Output the [x, y] coordinate of the center of the cell containing the given text.  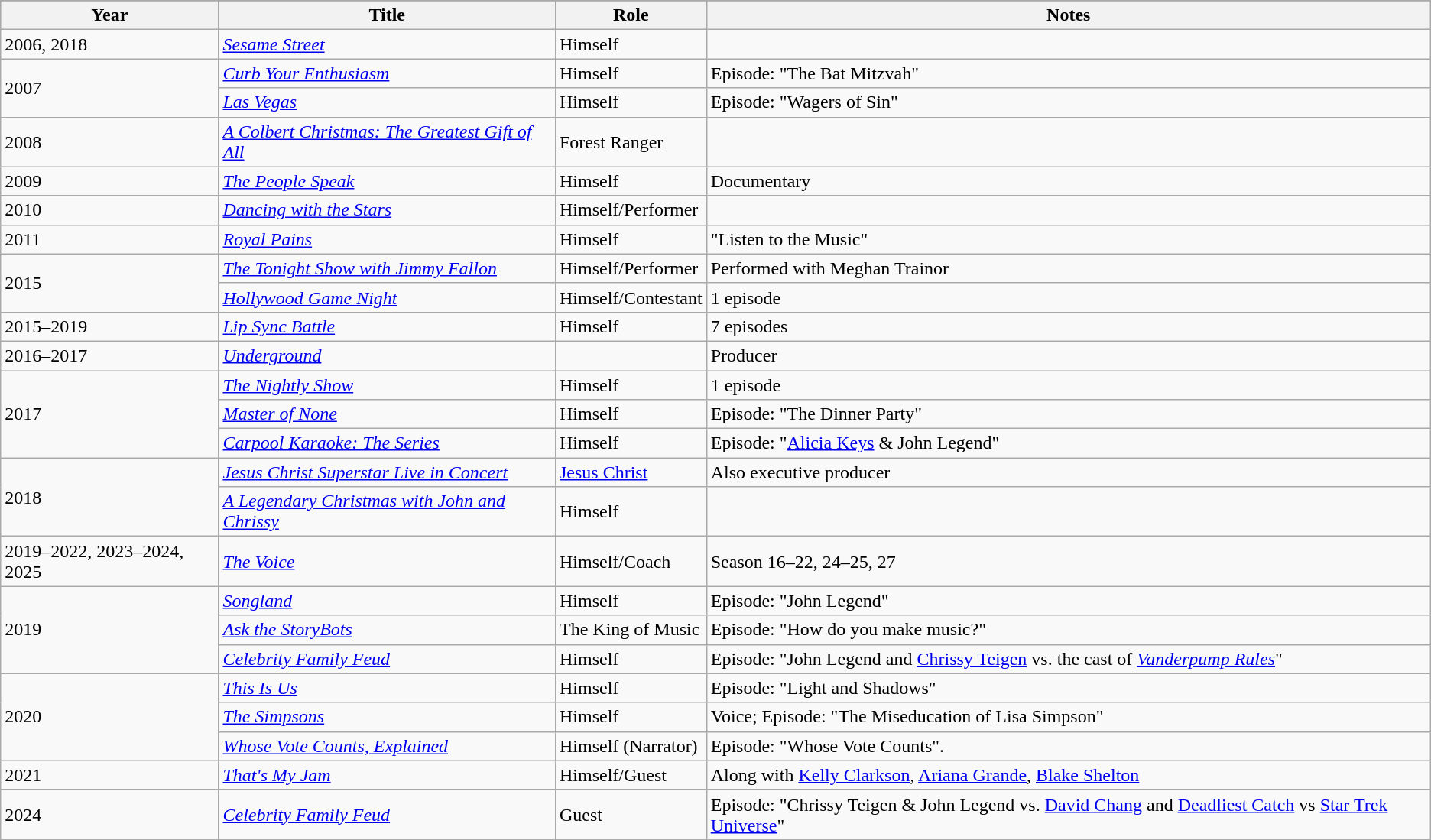
Curb Your Enthusiasm [387, 73]
2011 [110, 239]
The Nightly Show [387, 384]
Whose Vote Counts, Explained [387, 746]
Ask the StoryBots [387, 630]
The Voice [387, 561]
Dancing with the Stars [387, 210]
7 episodes [1069, 326]
2024 [110, 815]
2010 [110, 210]
Underground [387, 355]
The Tonight Show with Jimmy Fallon [387, 268]
Producer [1069, 355]
Episode: "The Bat Mitzvah" [1069, 73]
Himself/Coach [631, 561]
Las Vegas [387, 102]
Documentary [1069, 181]
This Is Us [387, 688]
Along with Kelly Clarkson, Ariana Grande, Blake Shelton [1069, 775]
A Legendary Christmas with John and Chrissy [387, 512]
Hollywood Game Night [387, 297]
Episode: "John Legend and Chrissy Teigen vs. the cast of Vanderpump Rules" [1069, 659]
Himself/Contestant [631, 297]
2020 [110, 717]
Himself (Narrator) [631, 746]
Episode: "Whose Vote Counts". [1069, 746]
2007 [110, 88]
Episode: "Chrissy Teigen & John Legend vs. David Chang and Deadliest Catch vs Star Trek Universe" [1069, 815]
Forest Ranger [631, 142]
2008 [110, 142]
2019 [110, 630]
Himself/Guest [631, 775]
2018 [110, 497]
2016–2017 [110, 355]
A Colbert Christmas: The Greatest Gift of All [387, 142]
Season 16–22, 24–25, 27 [1069, 561]
Role [631, 15]
Jesus Christ Superstar Live in Concert [387, 472]
The Simpsons [387, 717]
Sesame Street [387, 44]
Title [387, 15]
Episode: "Light and Shadows" [1069, 688]
Episode: "John Legend" [1069, 601]
Episode: "How do you make music?" [1069, 630]
Voice; Episode: "The Miseducation of Lisa Simpson" [1069, 717]
Jesus Christ [631, 472]
Lip Sync Battle [387, 326]
The King of Music [631, 630]
Also executive producer [1069, 472]
Royal Pains [387, 239]
Notes [1069, 15]
The People Speak [387, 181]
Carpool Karaoke: The Series [387, 443]
Episode: "The Dinner Party" [1069, 414]
2006, 2018 [110, 44]
2015–2019 [110, 326]
Performed with Meghan Trainor [1069, 268]
Episode: "Wagers of Sin" [1069, 102]
Episode: "Alicia Keys & John Legend" [1069, 443]
Guest [631, 815]
That's My Jam [387, 775]
2015 [110, 283]
"Listen to the Music" [1069, 239]
2017 [110, 414]
2019–2022, 2023–2024, 2025 [110, 561]
2021 [110, 775]
Year [110, 15]
Songland [387, 601]
2009 [110, 181]
Master of None [387, 414]
